For the text-containing cell, return its midpoint in (x, y) coordinate format. 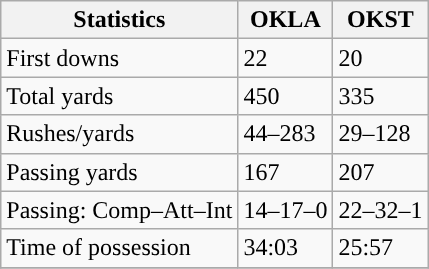
450 (286, 96)
22–32–1 (380, 210)
Time of possession (120, 248)
22 (286, 58)
29–128 (380, 134)
25:57 (380, 248)
First downs (120, 58)
Statistics (120, 20)
14–17–0 (286, 210)
34:03 (286, 248)
20 (380, 58)
Total yards (120, 96)
207 (380, 172)
OKST (380, 20)
167 (286, 172)
Passing yards (120, 172)
Passing: Comp–Att–Int (120, 210)
44–283 (286, 134)
Rushes/yards (120, 134)
OKLA (286, 20)
335 (380, 96)
